Provide the (X, Y) coordinate of the cell's center where the given text is located.  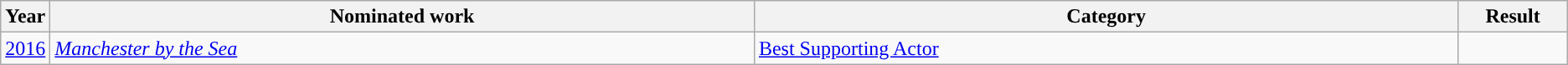
Nominated work (402, 17)
Manchester by the Sea (402, 48)
Result (1513, 17)
Year (25, 17)
Best Supporting Actor (1106, 48)
2016 (25, 48)
Category (1106, 17)
